Extract the (x, y) coordinate from the center of the cell holding the provided text.  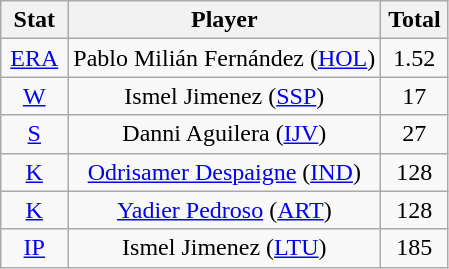
Odrisamer Despaigne (IND) (224, 172)
185 (414, 248)
Ismel Jimenez (SSP) (224, 96)
Pablo Milián Fernández (HOL) (224, 58)
IP (34, 248)
1.52 (414, 58)
27 (414, 134)
Danni Aguilera (IJV) (224, 134)
Stat (34, 20)
W (34, 96)
Yadier Pedroso (ART) (224, 210)
ERA (34, 58)
S (34, 134)
Player (224, 20)
Ismel Jimenez (LTU) (224, 248)
Total (414, 20)
17 (414, 96)
